Locate the cell with the specified text and output its [x, y] center coordinate. 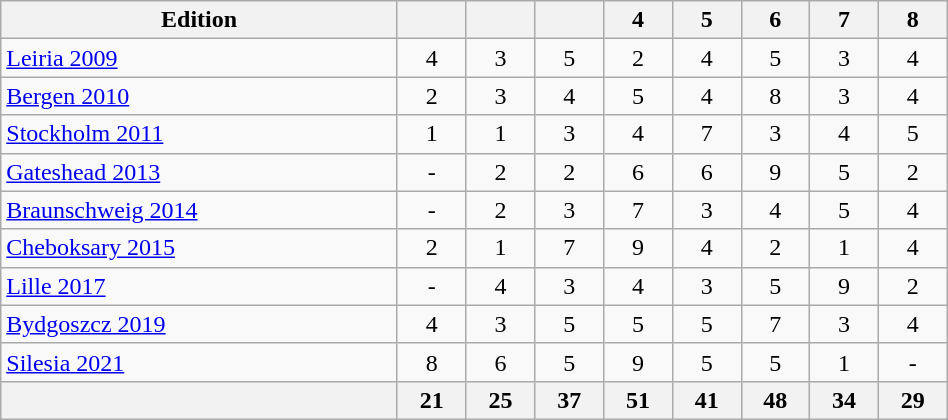
Braunschweig 2014 [200, 210]
Leiria 2009 [200, 58]
Lille 2017 [200, 286]
Edition [200, 20]
51 [638, 400]
Bydgoszcz 2019 [200, 324]
25 [500, 400]
Bergen 2010 [200, 96]
48 [776, 400]
41 [706, 400]
Cheboksary 2015 [200, 248]
Silesia 2021 [200, 362]
37 [570, 400]
Gateshead 2013 [200, 172]
21 [432, 400]
Stockholm 2011 [200, 134]
29 [912, 400]
34 [844, 400]
